Detect which cell encompasses the target text, then output its [x, y] center coordinate. 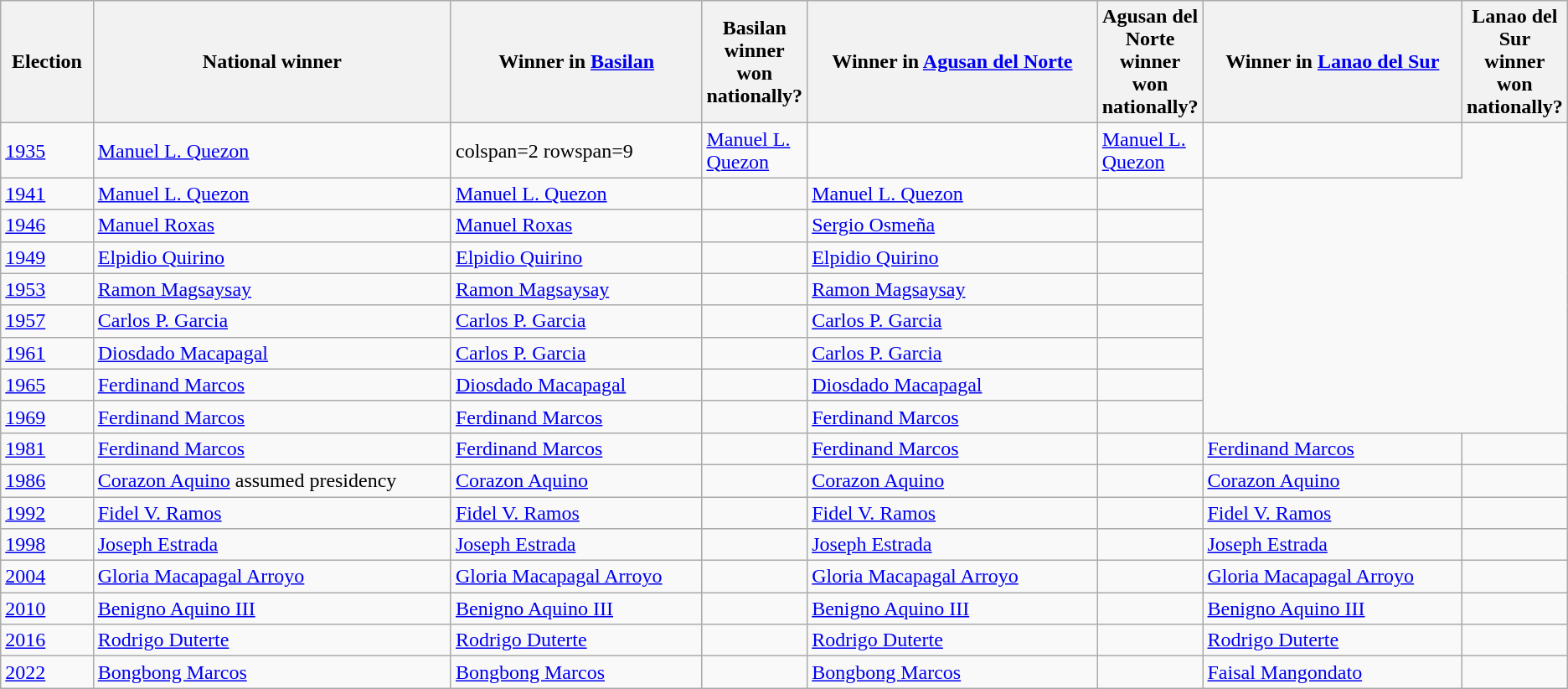
1961 [47, 353]
1935 [47, 151]
Winner in Lanao del Sur [1332, 62]
2004 [47, 577]
Sergio Osmeña [953, 225]
1986 [47, 480]
Agusan del Norte winner won nationally? [1150, 62]
1965 [47, 385]
1969 [47, 417]
1957 [47, 321]
colspan=2 rowspan=9 [576, 151]
2016 [47, 640]
2022 [47, 672]
Lanao del Sur winner won nationally? [1514, 62]
1949 [47, 257]
1998 [47, 545]
Election [47, 62]
Faisal Mangondato [1332, 672]
1992 [47, 512]
Basilan winner won nationally? [755, 62]
Corazon Aquino assumed presidency [271, 480]
Winner in Agusan del Norte [953, 62]
2010 [47, 609]
1941 [47, 194]
1946 [47, 225]
National winner [271, 62]
Winner in Basilan [576, 62]
1981 [47, 448]
1953 [47, 289]
